Output the (X, Y) coordinate of the center of the cell containing the given text.  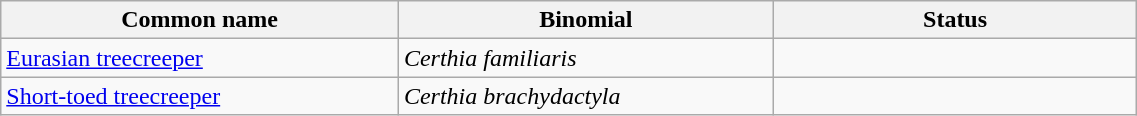
Certhia brachydactyla (586, 96)
Binomial (586, 20)
Short-toed treecreeper (200, 96)
Common name (200, 20)
Eurasian treecreeper (200, 58)
Certhia familiaris (586, 58)
Status (955, 20)
